Scan for the cell matching the given text and deliver its [x, y] coordinate at center. 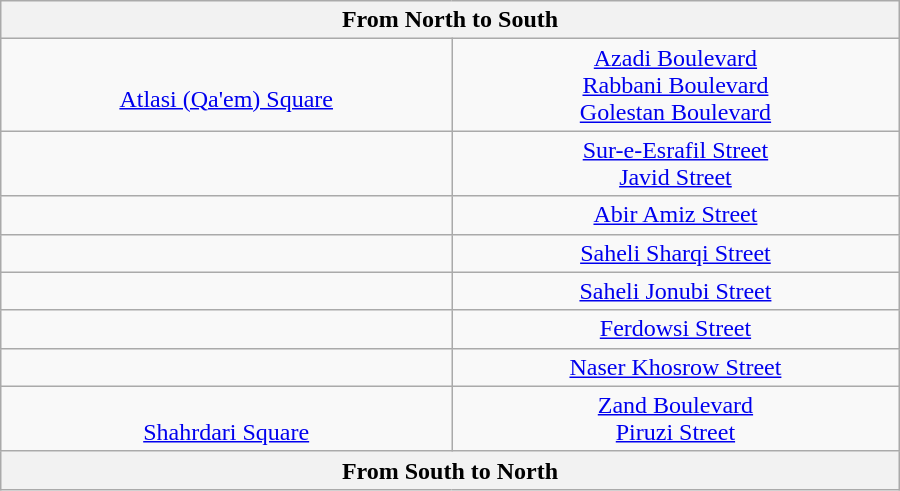
From South to North [450, 470]
Saheli Jonubi Street [676, 291]
Azadi Boulevard Rabbani Boulevard Golestan Boulevard [676, 85]
Shahrdari Square [226, 418]
Naser Khosrow Street [676, 367]
Ferdowsi Street [676, 329]
Zand Boulevard Piruzi Street [676, 418]
From North to South [450, 20]
Saheli Sharqi Street [676, 253]
Abir Amiz Street [676, 215]
Atlasi (Qa'em) Square [226, 85]
Sur-e-Esrafil Street Javid Street [676, 164]
